Provide the (X, Y) coordinate of the cell's center where the given text is located.  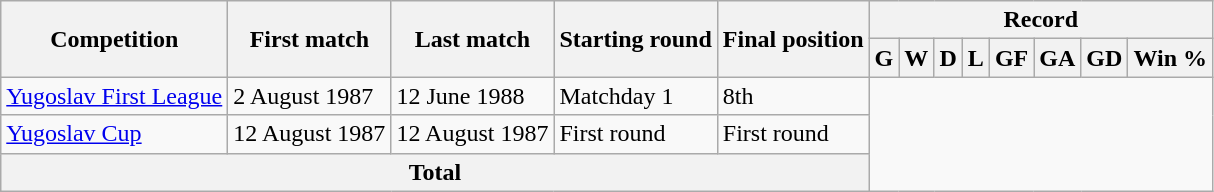
Competition (114, 39)
12 June 1988 (472, 96)
GD (1104, 58)
Final position (793, 39)
W (916, 58)
L (976, 58)
D (948, 58)
Record (1040, 20)
GF (1011, 58)
GA (1058, 58)
Total (435, 172)
G (884, 58)
Yugoslav First League (114, 96)
Starting round (636, 39)
2 August 1987 (310, 96)
First match (310, 39)
Matchday 1 (636, 96)
Win % (1170, 58)
Last match (472, 39)
8th (793, 96)
Yugoslav Cup (114, 134)
